Return [x, y] of the center of cell containing provided text 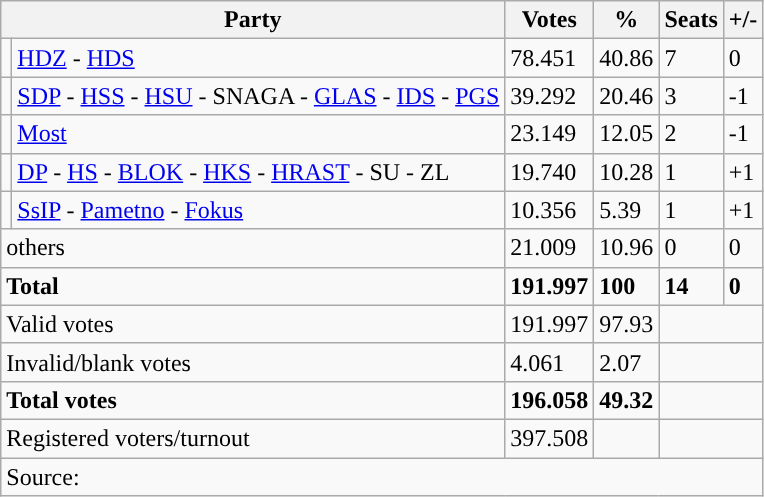
7 [691, 58]
39.292 [550, 96]
21.009 [550, 248]
10.96 [626, 248]
12.05 [626, 134]
Votes [550, 20]
Valid votes [253, 324]
others [253, 248]
Total [253, 286]
2 [691, 134]
14 [691, 286]
19.740 [550, 172]
100 [626, 286]
Party [253, 20]
2.07 [626, 362]
SDP - HSS - HSU - SNAGA - GLAS - IDS - PGS [258, 96]
Invalid/blank votes [253, 362]
Total votes [253, 400]
% [626, 20]
10.28 [626, 172]
196.058 [550, 400]
5.39 [626, 210]
20.46 [626, 96]
78.451 [550, 58]
SsIP - Pametno - Fokus [258, 210]
97.93 [626, 324]
Most [258, 134]
Registered voters/turnout [253, 438]
10.356 [550, 210]
23.149 [550, 134]
HDZ - HDS [258, 58]
Source: [382, 477]
DP - HS - BLOK - HKS - HRAST - SU - ZL [258, 172]
4.061 [550, 362]
+/- [742, 20]
40.86 [626, 58]
397.508 [550, 438]
3 [691, 96]
Seats [691, 20]
49.32 [626, 400]
